Find where the given text appears and provide that cell's center as (X, Y) coordinate. 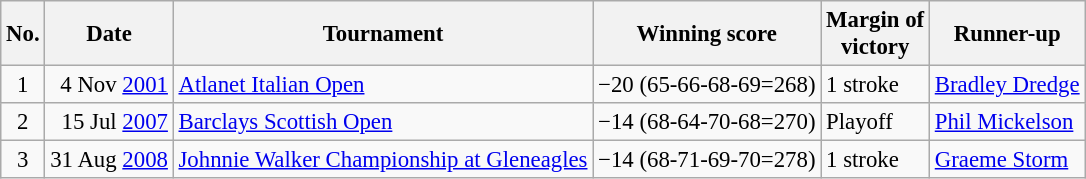
1 (23, 85)
Runner-up (1006, 34)
4 Nov 2001 (109, 85)
2 (23, 122)
−20 (65-66-68-69=268) (707, 85)
Atlanet Italian Open (383, 85)
Phil Mickelson (1006, 122)
Barclays Scottish Open (383, 122)
Graeme Storm (1006, 160)
Playoff (876, 122)
Bradley Dredge (1006, 85)
−14 (68-64-70-68=270) (707, 122)
No. (23, 34)
15 Jul 2007 (109, 122)
31 Aug 2008 (109, 160)
3 (23, 160)
Margin ofvictory (876, 34)
Date (109, 34)
Winning score (707, 34)
Tournament (383, 34)
−14 (68-71-69-70=278) (707, 160)
Johnnie Walker Championship at Gleneagles (383, 160)
